Find where the given text appears and provide that cell's center as (x, y) coordinate. 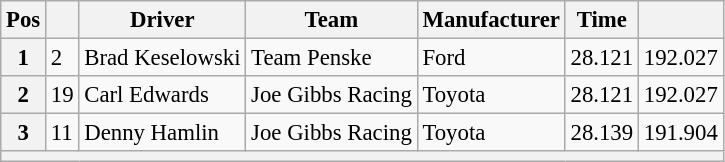
Manufacturer (491, 20)
Carl Edwards (162, 95)
Team Penske (332, 58)
Denny Hamlin (162, 133)
Ford (491, 58)
3 (24, 133)
28.139 (602, 133)
191.904 (680, 133)
19 (62, 95)
1 (24, 58)
Pos (24, 20)
Team (332, 20)
11 (62, 133)
Driver (162, 20)
Brad Keselowski (162, 58)
Time (602, 20)
